From the cell containing the given text, extract its center point as [X, Y] coordinate. 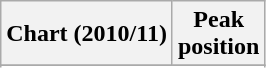
Chart (2010/11) [87, 34]
Peakposition [218, 34]
